Scan for the cell matching the given text and deliver its (x, y) coordinate at center. 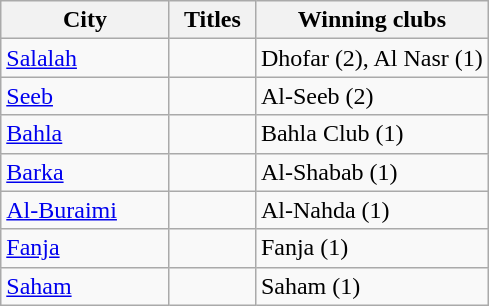
Fanja (1) (372, 248)
Bahla Club (1) (372, 134)
Dhofar (2), Al Nasr (1) (372, 58)
Fanja (86, 248)
Saham (86, 286)
Seeb (86, 96)
Barka (86, 172)
Salalah (86, 58)
Al-Shabab (1) (372, 172)
Al-Nahda (1) (372, 210)
Bahla (86, 134)
Titles (212, 20)
Winning clubs (372, 20)
City (86, 20)
Al-Seeb (2) (372, 96)
Saham (1) (372, 286)
Al-Buraimi (86, 210)
